Provide the [x, y] coordinate of the cell's center where the given text is located.  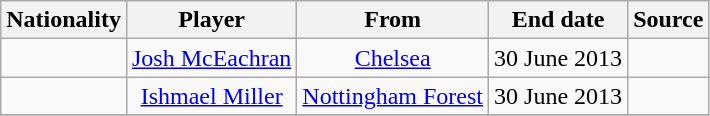
Ishmael Miller [211, 96]
Nottingham Forest [393, 96]
Nationality [64, 20]
End date [558, 20]
Chelsea [393, 58]
Josh McEachran [211, 58]
Player [211, 20]
From [393, 20]
Source [668, 20]
